Provide the [X, Y] coordinate of the cell's center where the given text is located.  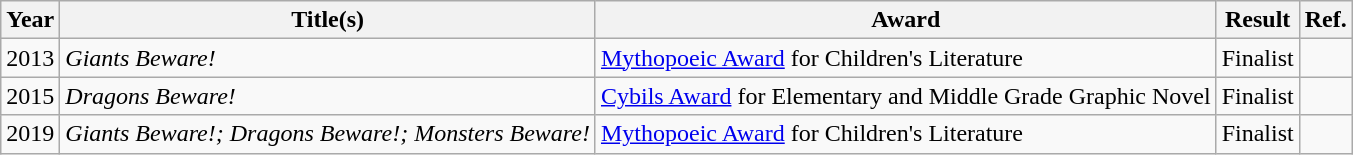
Ref. [1326, 20]
Award [906, 20]
2015 [30, 96]
2013 [30, 58]
Result [1258, 20]
2019 [30, 134]
Giants Beware! [328, 58]
Giants Beware!; Dragons Beware!; Monsters Beware! [328, 134]
Dragons Beware! [328, 96]
Title(s) [328, 20]
Year [30, 20]
Cybils Award for Elementary and Middle Grade Graphic Novel [906, 96]
